Output the (x, y) coordinate of the center of the cell containing the given text.  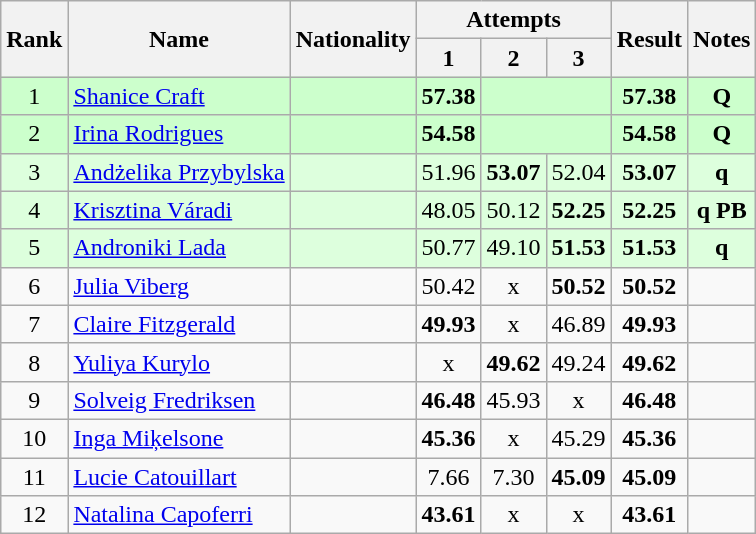
48.05 (448, 210)
6 (34, 286)
11 (34, 477)
Natalina Capoferri (179, 515)
Androniki Lada (179, 248)
Yuliya Kurylo (179, 362)
10 (34, 438)
Nationality (353, 39)
Solveig Fredriksen (179, 400)
Inga Miķelsone (179, 438)
45.93 (514, 400)
Julia Viberg (179, 286)
7.30 (514, 477)
Lucie Catouillart (179, 477)
9 (34, 400)
4 (34, 210)
Claire Fitzgerald (179, 324)
52.04 (578, 172)
51.96 (448, 172)
7.66 (448, 477)
49.24 (578, 362)
12 (34, 515)
Rank (34, 39)
50.77 (448, 248)
46.89 (578, 324)
Attempts (514, 20)
7 (34, 324)
45.29 (578, 438)
q PB (722, 210)
50.12 (514, 210)
Irina Rodrigues (179, 134)
5 (34, 248)
49.10 (514, 248)
8 (34, 362)
Result (649, 39)
50.42 (448, 286)
Shanice Craft (179, 96)
Name (179, 39)
Andżelika Przybylska (179, 172)
Notes (722, 39)
Krisztina Váradi (179, 210)
